Find where the given text appears and provide that cell's center as [X, Y] coordinate. 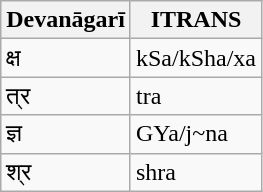
GYa/j~na [196, 134]
shra [196, 172]
Devanāgarī [66, 20]
त्र [66, 96]
ज्ञ [66, 134]
क्ष [66, 58]
श्र [66, 172]
kSa/kSha/xa [196, 58]
ITRANS [196, 20]
tra [196, 96]
